Return the [x, y] coordinate for the center point of the cell that contains the specified text.  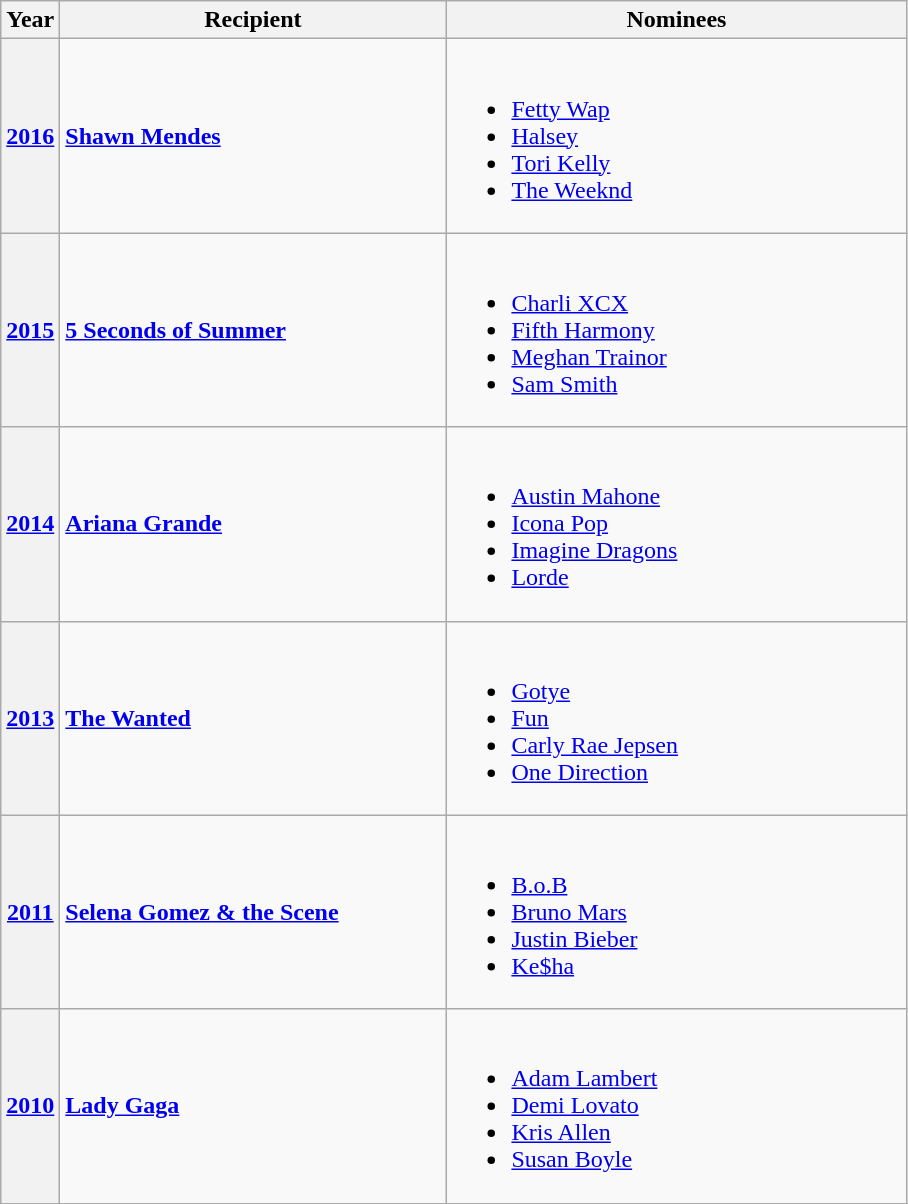
The Wanted [253, 718]
Fetty WapHalseyTori KellyThe Weeknd [676, 136]
B.o.BBruno MarsJustin BieberKe$ha [676, 912]
2015 [30, 330]
Recipient [253, 20]
Shawn Mendes [253, 136]
Adam LambertDemi LovatoKris AllenSusan Boyle [676, 1106]
5 Seconds of Summer [253, 330]
Ariana Grande [253, 524]
Selena Gomez & the Scene [253, 912]
2011 [30, 912]
2016 [30, 136]
Year [30, 20]
Charli XCXFifth HarmonyMeghan TrainorSam Smith [676, 330]
2013 [30, 718]
Nominees [676, 20]
GotyeFunCarly Rae JepsenOne Direction [676, 718]
Lady Gaga [253, 1106]
2010 [30, 1106]
2014 [30, 524]
Austin MahoneIcona PopImagine DragonsLorde [676, 524]
